Provide the (x, y) coordinate of the cell's center where the given text is located.  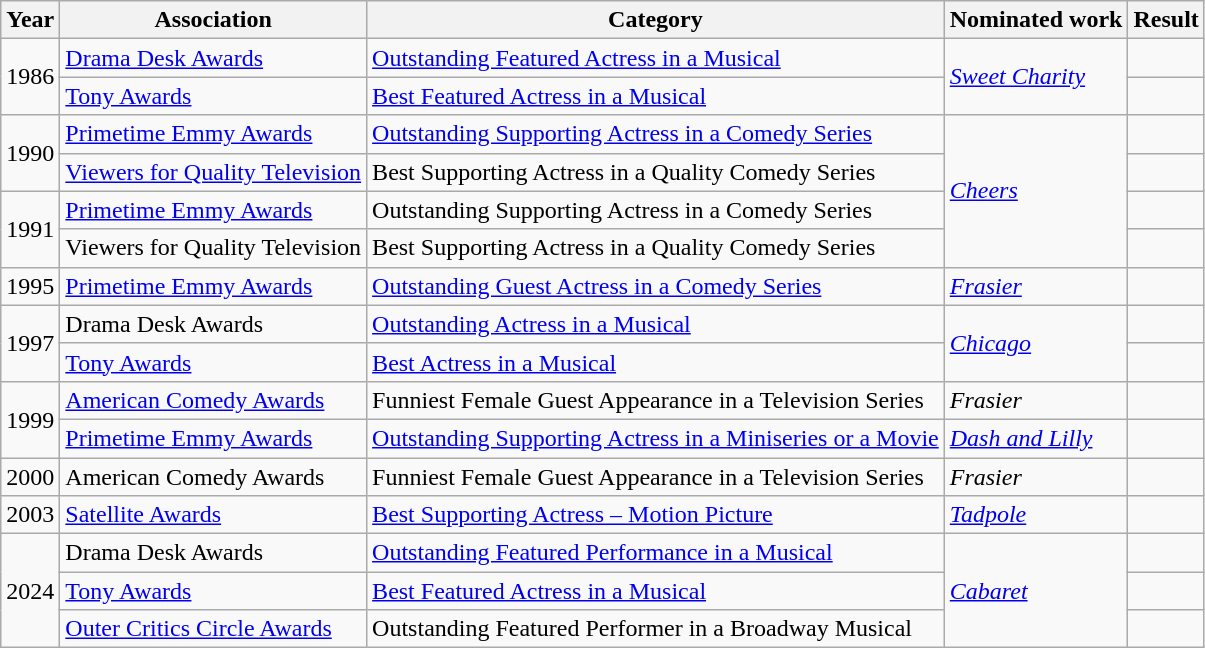
Outstanding Actress in a Musical (656, 324)
Outstanding Supporting Actress in a Miniseries or a Movie (656, 438)
Tadpole (1036, 515)
Association (214, 20)
2000 (30, 477)
Outstanding Featured Performer in a Broadway Musical (656, 629)
1986 (30, 77)
Cheers (1036, 191)
1995 (30, 286)
1990 (30, 153)
2024 (30, 591)
Sweet Charity (1036, 77)
1997 (30, 343)
Outstanding Featured Actress in a Musical (656, 58)
Satellite Awards (214, 515)
Outstanding Guest Actress in a Comedy Series (656, 286)
Best Supporting Actress – Motion Picture (656, 515)
2003 (30, 515)
Best Actress in a Musical (656, 362)
Cabaret (1036, 591)
Nominated work (1036, 20)
Year (30, 20)
1991 (30, 229)
Outstanding Featured Performance in a Musical (656, 553)
Outer Critics Circle Awards (214, 629)
Result (1166, 20)
Chicago (1036, 343)
Dash and Lilly (1036, 438)
Category (656, 20)
1999 (30, 419)
